Determine the [X, Y] coordinate at the center of the cell enclosing the given text.  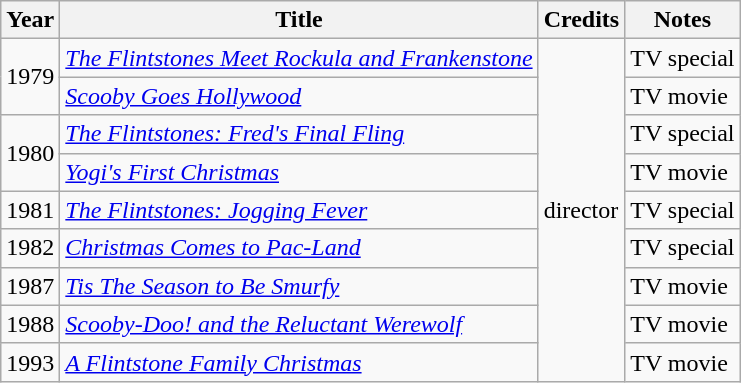
The Flintstones: Fred's Final Fling [299, 134]
Scooby Goes Hollywood [299, 96]
Year [30, 20]
director [582, 210]
Christmas Comes to Pac-Land [299, 248]
1993 [30, 362]
1982 [30, 248]
1988 [30, 324]
Notes [682, 20]
The Flintstones: Jogging Fever [299, 210]
1981 [30, 210]
Title [299, 20]
1987 [30, 286]
Scooby-Doo! and the Reluctant Werewolf [299, 324]
Tis The Season to Be Smurfy [299, 286]
A Flintstone Family Christmas [299, 362]
Yogi's First Christmas [299, 172]
1980 [30, 153]
The Flintstones Meet Rockula and Frankenstone [299, 58]
Credits [582, 20]
1979 [30, 77]
